Return [X, Y] of the center of cell containing provided text 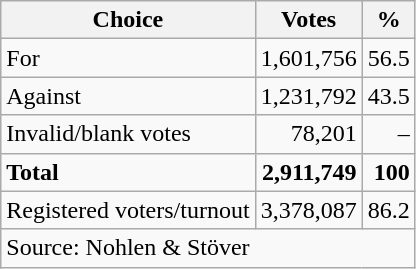
86.2 [388, 210]
43.5 [388, 96]
For [128, 58]
56.5 [388, 58]
– [388, 134]
Registered voters/turnout [128, 210]
3,378,087 [308, 210]
2,911,749 [308, 172]
100 [388, 172]
% [388, 20]
Invalid/blank votes [128, 134]
Votes [308, 20]
Source: Nohlen & Stöver [208, 248]
1,231,792 [308, 96]
78,201 [308, 134]
Choice [128, 20]
Against [128, 96]
1,601,756 [308, 58]
Total [128, 172]
